Capture the cell that displays the provided text and extract its [X, Y] central coordinate. 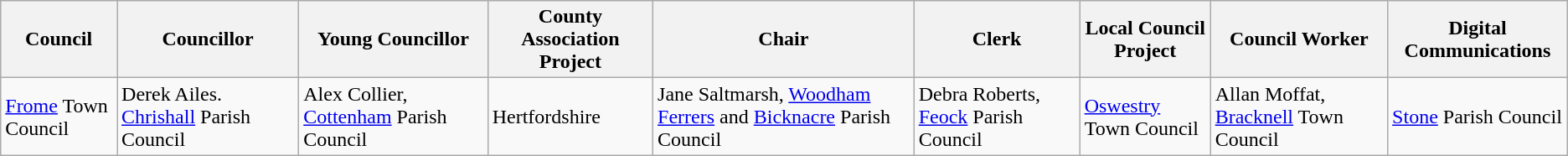
Clerk [997, 39]
Local Council Project [1145, 39]
Council [59, 39]
Hertfordshire [570, 117]
Stone Parish Council [1478, 117]
Frome Town Council [59, 117]
Digital Communications [1478, 39]
County Association Project [570, 39]
Debra Roberts, Feock Parish Council [997, 117]
Chair [784, 39]
Oswestry Town Council [1145, 117]
Allan Moffat, Bracknell Town Council [1298, 117]
Young Councillor [394, 39]
Council Worker [1298, 39]
Alex Collier, Cottenham Parish Council [394, 117]
Councillor [208, 39]
Derek Ailes. Chrishall Parish Council [208, 117]
Jane Saltmarsh, Woodham Ferrers and Bicknacre Parish Council [784, 117]
